Capture the cell that displays the provided text and extract its (X, Y) central coordinate. 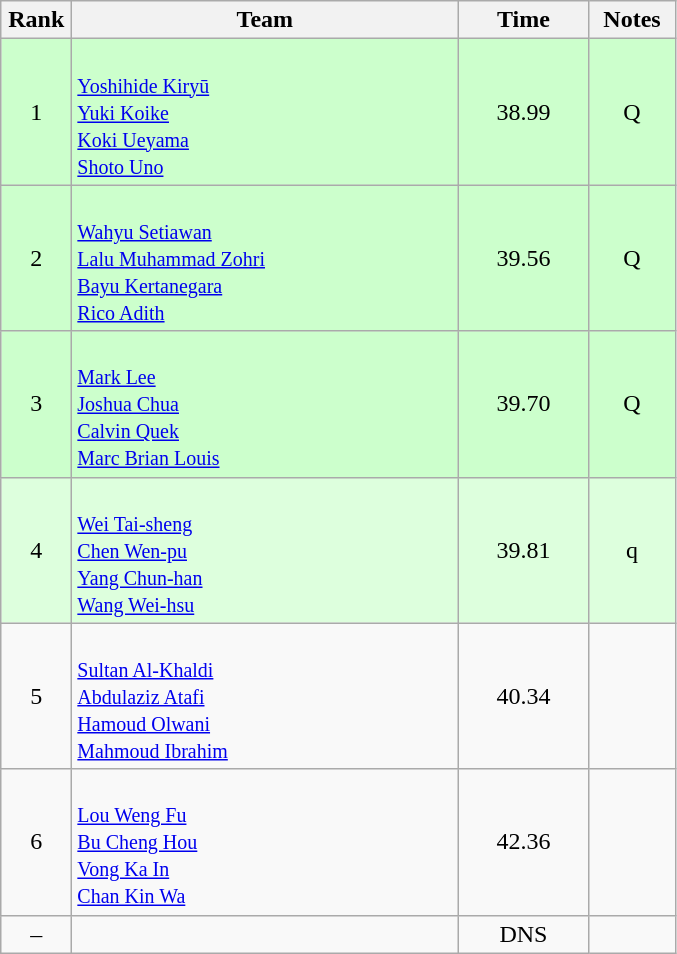
q (632, 550)
Sultan Al-KhaldiAbdulaziz AtafiHamoud OlwaniMahmoud Ibrahim (265, 696)
6 (36, 842)
2 (36, 258)
DNS (524, 934)
– (36, 934)
Notes (632, 20)
Rank (36, 20)
42.36 (524, 842)
Team (265, 20)
39.70 (524, 404)
38.99 (524, 112)
Wei Tai-shengChen Wen-puYang Chun-hanWang Wei-hsu (265, 550)
Lou Weng FuBu Cheng HouVong Ka InChan Kin Wa (265, 842)
4 (36, 550)
Time (524, 20)
5 (36, 696)
39.81 (524, 550)
39.56 (524, 258)
40.34 (524, 696)
Yoshihide KiryūYuki KoikeKoki UeyamaShoto Uno (265, 112)
1 (36, 112)
Wahyu SetiawanLalu Muhammad ZohriBayu KertanegaraRico Adith (265, 258)
3 (36, 404)
Mark LeeJoshua ChuaCalvin QuekMarc Brian Louis (265, 404)
